Extract the [x, y] coordinate from the center of the cell holding the provided text.  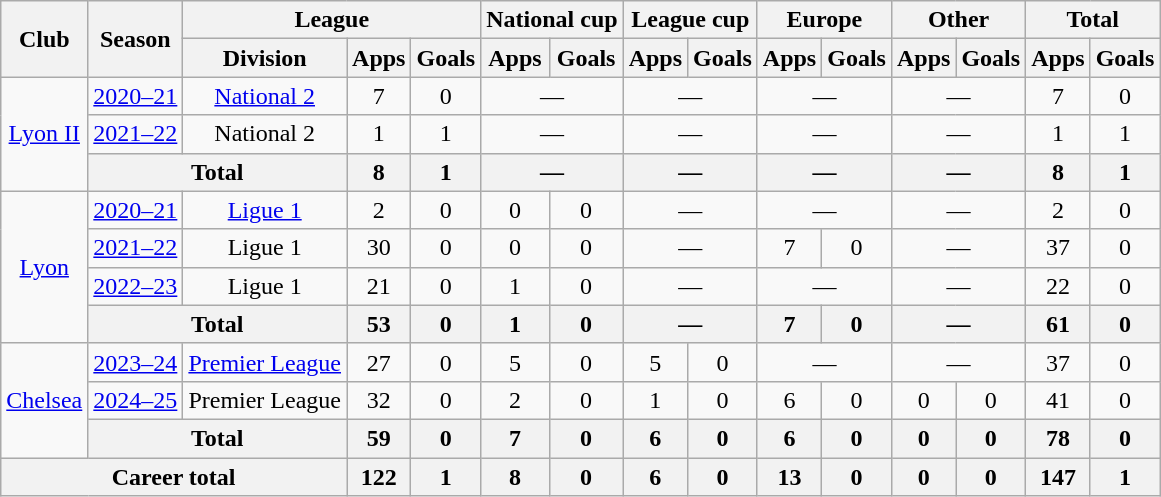
122 [379, 477]
League cup [690, 20]
13 [789, 477]
32 [379, 400]
21 [379, 286]
Lyon II [44, 134]
61 [1058, 324]
Europe [824, 20]
2022–23 [136, 286]
59 [379, 438]
Lyon [44, 267]
2023–24 [136, 362]
27 [379, 362]
Other [958, 20]
Career total [174, 477]
Season [136, 39]
League [332, 20]
National cup [552, 20]
Club [44, 39]
30 [379, 248]
147 [1058, 477]
53 [379, 324]
Division [265, 58]
41 [1058, 400]
Chelsea [44, 400]
2024–25 [136, 400]
78 [1058, 438]
22 [1058, 286]
